Locate the cell with the specified text and output its [x, y] center coordinate. 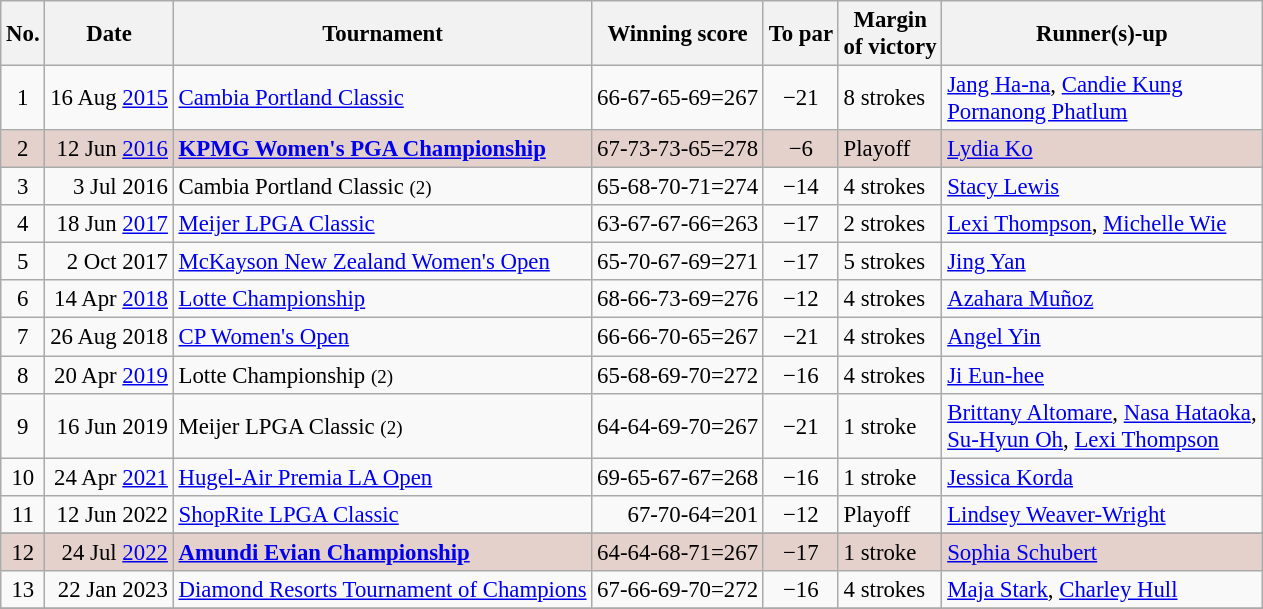
24 Apr 2021 [109, 477]
8 strokes [890, 98]
Lexi Thompson, Michelle Wie [1102, 224]
5 strokes [890, 262]
10 [23, 477]
Date [109, 34]
65-70-67-69=271 [678, 262]
Runner(s)-up [1102, 34]
Angel Yin [1102, 337]
Jing Yan [1102, 262]
Lindsey Weaver-Wright [1102, 514]
13 [23, 590]
4 [23, 224]
66-66-70-65=267 [678, 337]
Lotte Championship (2) [382, 375]
67-73-73-65=278 [678, 149]
11 [23, 514]
−6 [800, 149]
26 Aug 2018 [109, 337]
12 [23, 552]
Meijer LPGA Classic [382, 224]
Cambia Portland Classic [382, 98]
2 Oct 2017 [109, 262]
12 Jun 2022 [109, 514]
Brittany Altomare, Nasa Hataoka, Su-Hyun Oh, Lexi Thompson [1102, 426]
Marginof victory [890, 34]
−14 [800, 187]
KPMG Women's PGA Championship [382, 149]
2 strokes [890, 224]
63-67-67-66=263 [678, 224]
Diamond Resorts Tournament of Champions [382, 590]
Azahara Muñoz [1102, 299]
Jang Ha-na, Candie Kung Pornanong Phatlum [1102, 98]
20 Apr 2019 [109, 375]
1 [23, 98]
16 Jun 2019 [109, 426]
65-68-70-71=274 [678, 187]
18 Jun 2017 [109, 224]
8 [23, 375]
To par [800, 34]
67-70-64=201 [678, 514]
22 Jan 2023 [109, 590]
67-66-69-70=272 [678, 590]
Tournament [382, 34]
Cambia Portland Classic (2) [382, 187]
7 [23, 337]
12 Jun 2016 [109, 149]
14 Apr 2018 [109, 299]
2 [23, 149]
Jessica Korda [1102, 477]
3 [23, 187]
CP Women's Open [382, 337]
Hugel-Air Premia LA Open [382, 477]
64-64-68-71=267 [678, 552]
24 Jul 2022 [109, 552]
9 [23, 426]
65-68-69-70=272 [678, 375]
66-67-65-69=267 [678, 98]
Lydia Ko [1102, 149]
16 Aug 2015 [109, 98]
ShopRite LPGA Classic [382, 514]
69-65-67-67=268 [678, 477]
5 [23, 262]
Lotte Championship [382, 299]
64-64-69-70=267 [678, 426]
McKayson New Zealand Women's Open [382, 262]
3 Jul 2016 [109, 187]
No. [23, 34]
Ji Eun-hee [1102, 375]
Winning score [678, 34]
Amundi Evian Championship [382, 552]
68-66-73-69=276 [678, 299]
Sophia Schubert [1102, 552]
6 [23, 299]
Meijer LPGA Classic (2) [382, 426]
Stacy Lewis [1102, 187]
Maja Stark, Charley Hull [1102, 590]
